Find where the given text appears and provide that cell's center as (X, Y) coordinate. 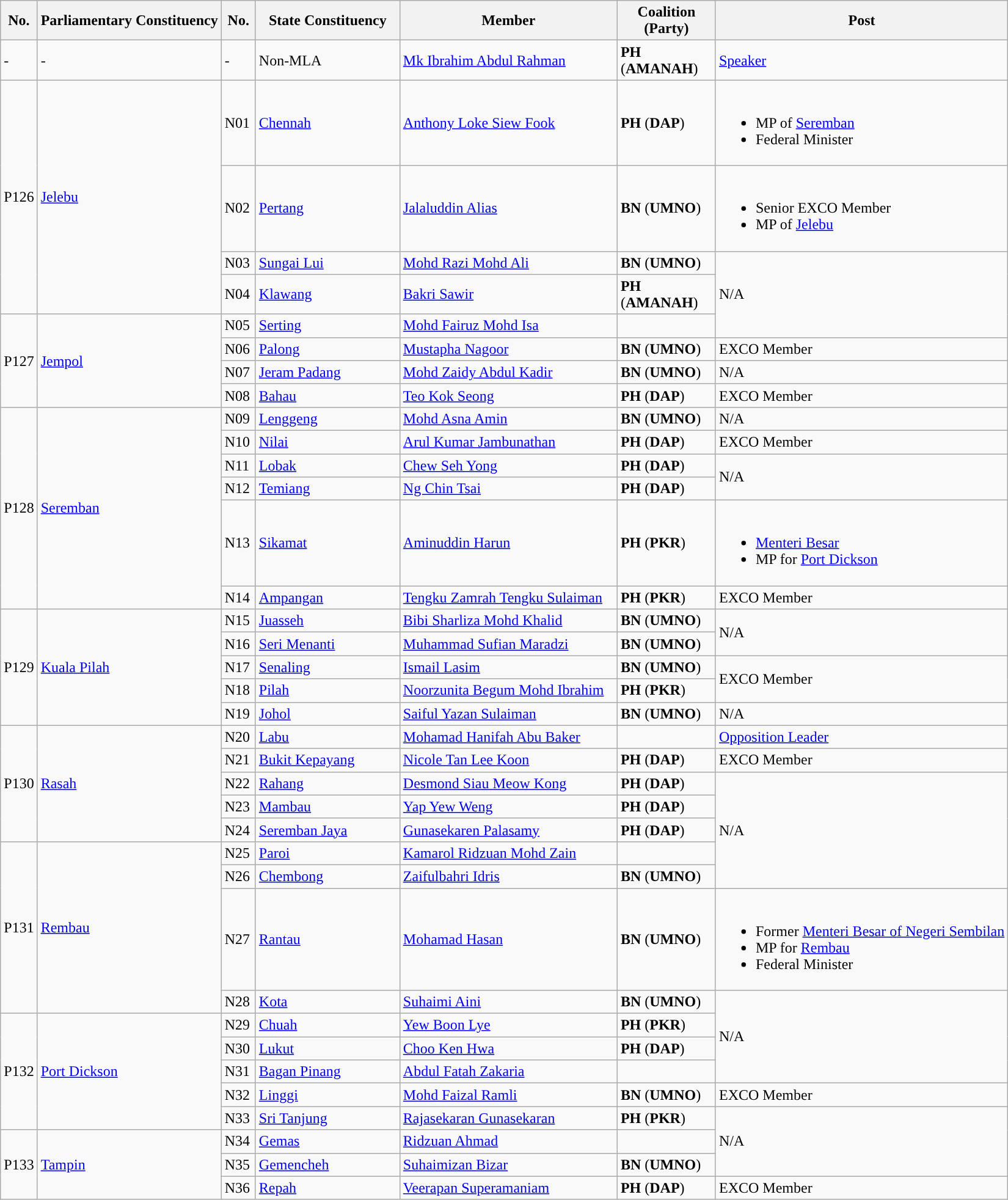
Lobak (327, 465)
Juasseh (327, 621)
Kota (327, 1002)
Desmond Siau Meow Kong (508, 783)
Chennah (327, 123)
N12 (238, 489)
Kamarol Ridzuan Mohd Zain (508, 853)
N31 (238, 1072)
Mohamad Hasan (508, 940)
Zaifulbahri Idris (508, 876)
Former Menteri Besar of Negeri SembilanMP for RembauFederal Minister (861, 940)
Ng Chin Tsai (508, 489)
P133 (19, 1165)
N20 (238, 737)
Gunasekaren Palasamy (508, 830)
P130 (19, 783)
Linggi (327, 1095)
Seremban Jaya (327, 830)
Bakri Sawir (508, 295)
Serting (327, 326)
N26 (238, 876)
Teo Kok Seong (508, 395)
N03 (238, 263)
Choo Ken Hwa (508, 1048)
Paroi (327, 853)
N13 (238, 543)
Abdul Fatah Zakaria (508, 1072)
Kuala Pilah (130, 667)
Chuah (327, 1025)
N27 (238, 940)
P126 (19, 197)
N29 (238, 1025)
Nicole Tan Lee Koon (508, 760)
Tampin (130, 1165)
Johol (327, 714)
N17 (238, 667)
Lukut (327, 1048)
Mohd Faizal Ramli (508, 1095)
Mohd Asna Amin (508, 419)
Anthony Loke Siew Fook (508, 123)
Ridzuan Ahmad (508, 1141)
Opposition Leader (861, 737)
Chew Seh Yong (508, 465)
Speaker (861, 60)
Ampangan (327, 598)
N36 (238, 1188)
Gemencheh (327, 1165)
N32 (238, 1095)
N23 (238, 807)
Sungai Lui (327, 263)
Senior EXCO MemberMP of Jelebu (861, 208)
N15 (238, 621)
P131 (19, 927)
Jalaluddin Alias (508, 208)
Bibi Sharliza Mohd Khalid (508, 621)
N09 (238, 419)
Arul Kumar Jambunathan (508, 442)
Bahau (327, 395)
Suhaimi Aini (508, 1002)
Mohamad Hanifah Abu Baker (508, 737)
N05 (238, 326)
N16 (238, 644)
Rahang (327, 783)
Palong (327, 349)
Yew Boon Lye (508, 1025)
Bukit Kepayang (327, 760)
Seri Menanti (327, 644)
Sri Tanjung (327, 1118)
N01 (238, 123)
Nilai (327, 442)
Tengku Zamrah Tengku Sulaiman (508, 598)
Mk Ibrahim Abdul Rahman (508, 60)
N10 (238, 442)
Muhammad Sufian Maradzi (508, 644)
N02 (238, 208)
Jeram Padang (327, 372)
Sikamat (327, 543)
Port Dickson (130, 1072)
P127 (19, 360)
Member (508, 21)
Post (861, 21)
Non-MLA (327, 60)
Aminuddin Harun (508, 543)
Pertang (327, 208)
Lenggeng (327, 419)
Klawang (327, 295)
Menteri BesarMP for Port Dickson (861, 543)
Mohd Razi Mohd Ali (508, 263)
MP of SerembanFederal Minister (861, 123)
Pilah (327, 690)
Rajasekaran Gunasekaran (508, 1118)
Senaling (327, 667)
N21 (238, 760)
Jempol (130, 360)
N25 (238, 853)
Ismail Lasim (508, 667)
Jelebu (130, 197)
N22 (238, 783)
Rantau (327, 940)
Bagan Pinang (327, 1072)
Saiful Yazan Sulaiman (508, 714)
N35 (238, 1165)
Mohd Fairuz Mohd Isa (508, 326)
Repah (327, 1188)
Temiang (327, 489)
N18 (238, 690)
Suhaimizan Bizar (508, 1165)
P128 (19, 508)
N08 (238, 395)
Labu (327, 737)
Rembau (130, 927)
Mustapha Nagoor (508, 349)
N14 (238, 598)
Coalition (Party) (666, 21)
N06 (238, 349)
P129 (19, 667)
State Constituency (327, 21)
Seremban (130, 508)
N11 (238, 465)
N04 (238, 295)
N33 (238, 1118)
N07 (238, 372)
N19 (238, 714)
N30 (238, 1048)
Veerapan Superamaniam (508, 1188)
N34 (238, 1141)
P132 (19, 1072)
N28 (238, 1002)
N24 (238, 830)
Rasah (130, 783)
Chembong (327, 876)
Yap Yew Weng (508, 807)
Noorzunita Begum Mohd Ibrahim (508, 690)
Mambau (327, 807)
Gemas (327, 1141)
Parliamentary Constituency (130, 21)
Mohd Zaidy Abdul Kadir (508, 372)
